Locate the cell with the specified text and output its (x, y) center coordinate. 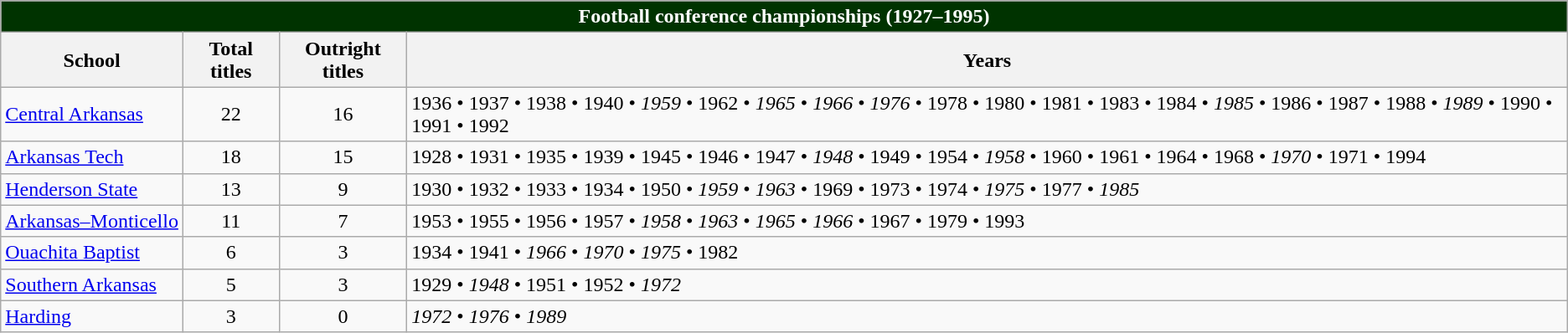
15 (343, 157)
Football conference championships (1927–1995) (784, 17)
Arkansas–Monticello (92, 221)
Central Arkansas (92, 114)
22 (231, 114)
1972 • 1976 • 1989 (987, 316)
1953 • 1955 • 1956 • 1957 • 1958 • 1963 • 1965 • 1966 • 1967 • 1979 • 1993 (987, 221)
Harding (92, 316)
5 (231, 284)
9 (343, 189)
18 (231, 157)
Total titles (231, 60)
Years (987, 60)
Ouachita Baptist (92, 253)
1928 • 1931 • 1935 • 1939 • 1945 • 1946 • 1947 • 1948 • 1949 • 1954 • 1958 • 1960 • 1961 • 1964 • 1968 • 1970 • 1971 • 1994 (987, 157)
Arkansas Tech (92, 157)
16 (343, 114)
Southern Arkansas (92, 284)
7 (343, 221)
1930 • 1932 • 1933 • 1934 • 1950 • 1959 • 1963 • 1969 • 1973 • 1974 • 1975 • 1977 • 1985 (987, 189)
School (92, 60)
6 (231, 253)
Outright titles (343, 60)
0 (343, 316)
1929 • 1948 • 1951 • 1952 • 1972 (987, 284)
13 (231, 189)
1934 • 1941 • 1966 • 1970 • 1975 • 1982 (987, 253)
11 (231, 221)
Henderson State (92, 189)
